Locate the cell with the specified text and output its [x, y] center coordinate. 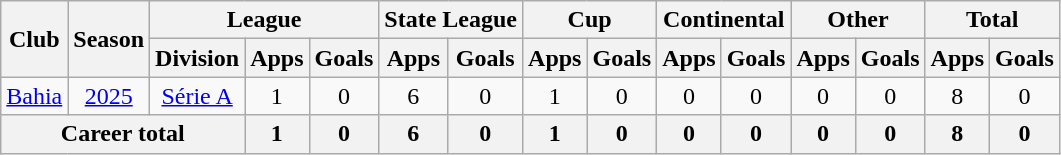
Season [109, 39]
Bahia [34, 96]
Continental [724, 20]
2025 [109, 96]
League [264, 20]
State League [451, 20]
Career total [123, 134]
Série A [198, 96]
Other [858, 20]
Club [34, 39]
Cup [590, 20]
Division [198, 58]
Total [992, 20]
